Provide the (X, Y) coordinate of the cell's center where the given text is located.  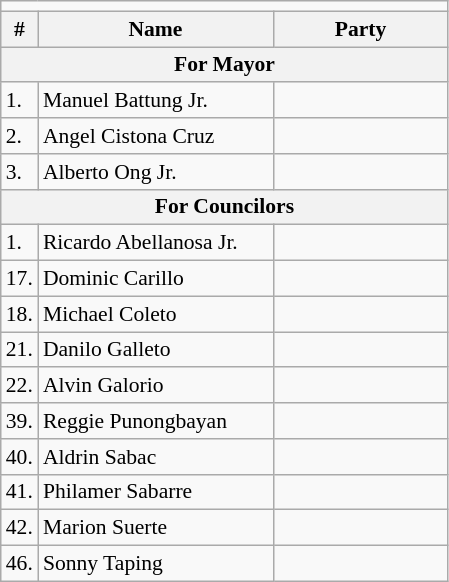
Reggie Punongbayan (156, 421)
Manuel Battung Jr. (156, 101)
For Councilors (224, 207)
# (20, 29)
21. (20, 350)
Name (156, 29)
46. (20, 564)
Philamer Sabarre (156, 492)
3. (20, 172)
Dominic Carillo (156, 279)
For Mayor (224, 65)
Sonny Taping (156, 564)
41. (20, 492)
2. (20, 136)
Marion Suerte (156, 528)
Angel Cistona Cruz (156, 136)
40. (20, 457)
39. (20, 421)
Ricardo Abellanosa Jr. (156, 243)
17. (20, 279)
Alvin Galorio (156, 386)
Alberto Ong Jr. (156, 172)
Party (360, 29)
42. (20, 528)
22. (20, 386)
Michael Coleto (156, 314)
Aldrin Sabac (156, 457)
Danilo Galleto (156, 350)
18. (20, 314)
